For the text-containing cell, return its midpoint in [x, y] coordinate format. 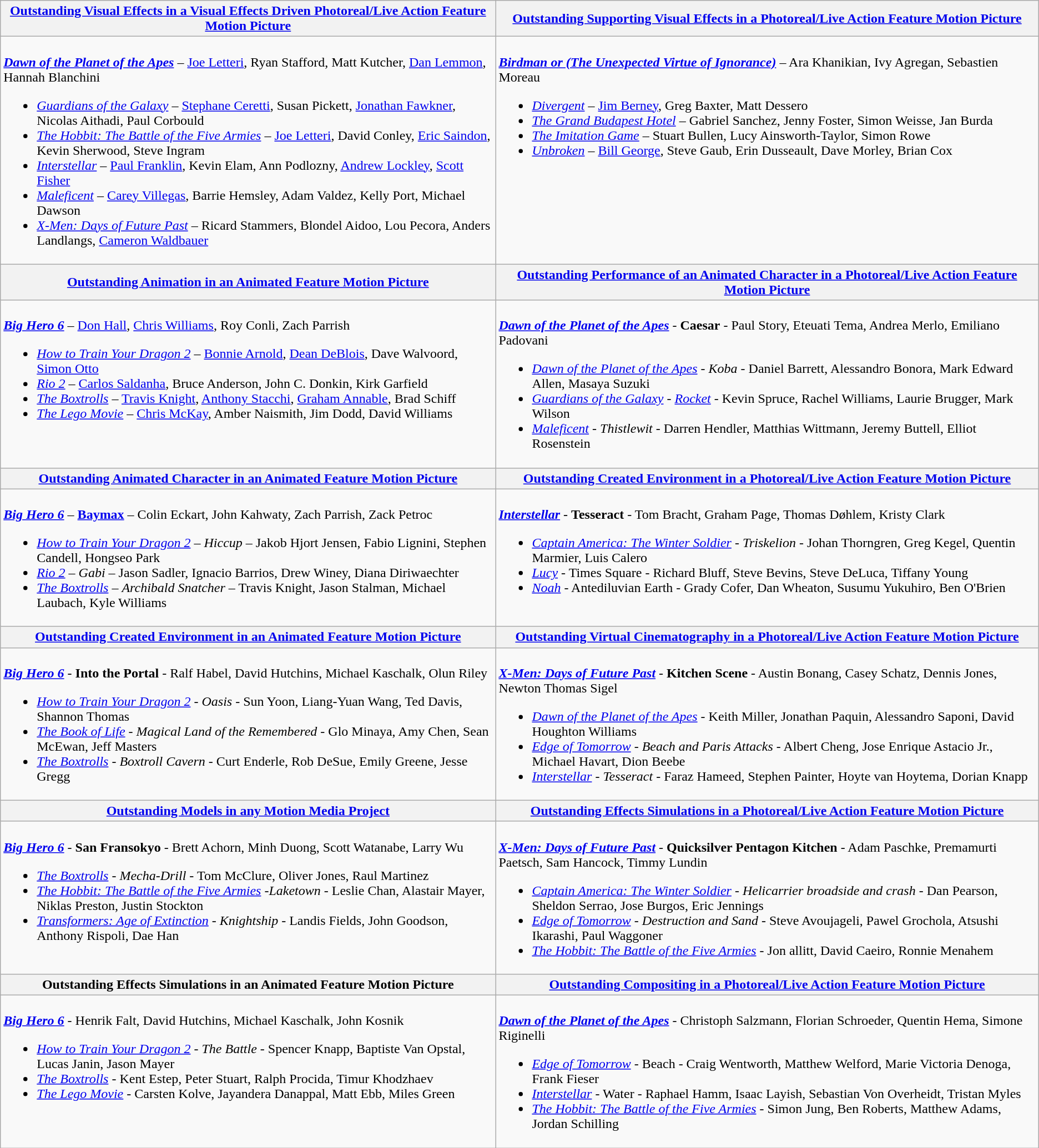
Outstanding Supporting Visual Effects in a Photoreal/Live Action Feature Motion Picture [767, 19]
Outstanding Effects Simulations in a Photoreal/Live Action Feature Motion Picture [767, 811]
Outstanding Created Environment in an Animated Feature Motion Picture [248, 637]
Outstanding Animated Character in an Animated Feature Motion Picture [248, 478]
Outstanding Effects Simulations in an Animated Feature Motion Picture [248, 984]
Outstanding Models in any Motion Media Project [248, 811]
Outstanding Created Environment in a Photoreal/Live Action Feature Motion Picture [767, 478]
Outstanding Visual Effects in a Visual Effects Driven Photoreal/Live Action Feature Motion Picture [248, 19]
Outstanding Compositing in a Photoreal/Live Action Feature Motion Picture [767, 984]
Outstanding Virtual Cinematography in a Photoreal/Live Action Feature Motion Picture [767, 637]
Outstanding Animation in an Animated Feature Motion Picture [248, 282]
Outstanding Performance of an Animated Character in a Photoreal/Live Action Feature Motion Picture [767, 282]
